Return (x, y) of the center of cell containing provided text 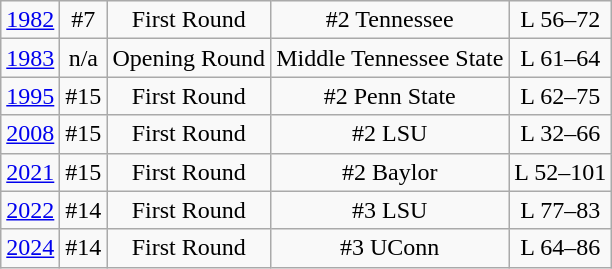
2008 (30, 134)
#7 (84, 20)
#2 Baylor (390, 172)
2021 (30, 172)
n/a (84, 58)
L 64–86 (560, 248)
#3 UConn (390, 248)
L 32–66 (560, 134)
#3 LSU (390, 210)
L 52–101 (560, 172)
#2 LSU (390, 134)
#2 Tennessee (390, 20)
L 56–72 (560, 20)
Opening Round (189, 58)
1983 (30, 58)
L 61–64 (560, 58)
L 62–75 (560, 96)
#2 Penn State (390, 96)
2022 (30, 210)
1995 (30, 96)
2024 (30, 248)
1982 (30, 20)
L 77–83 (560, 210)
Middle Tennessee State (390, 58)
